Detect which cell encompasses the target text, then output its (x, y) center coordinate. 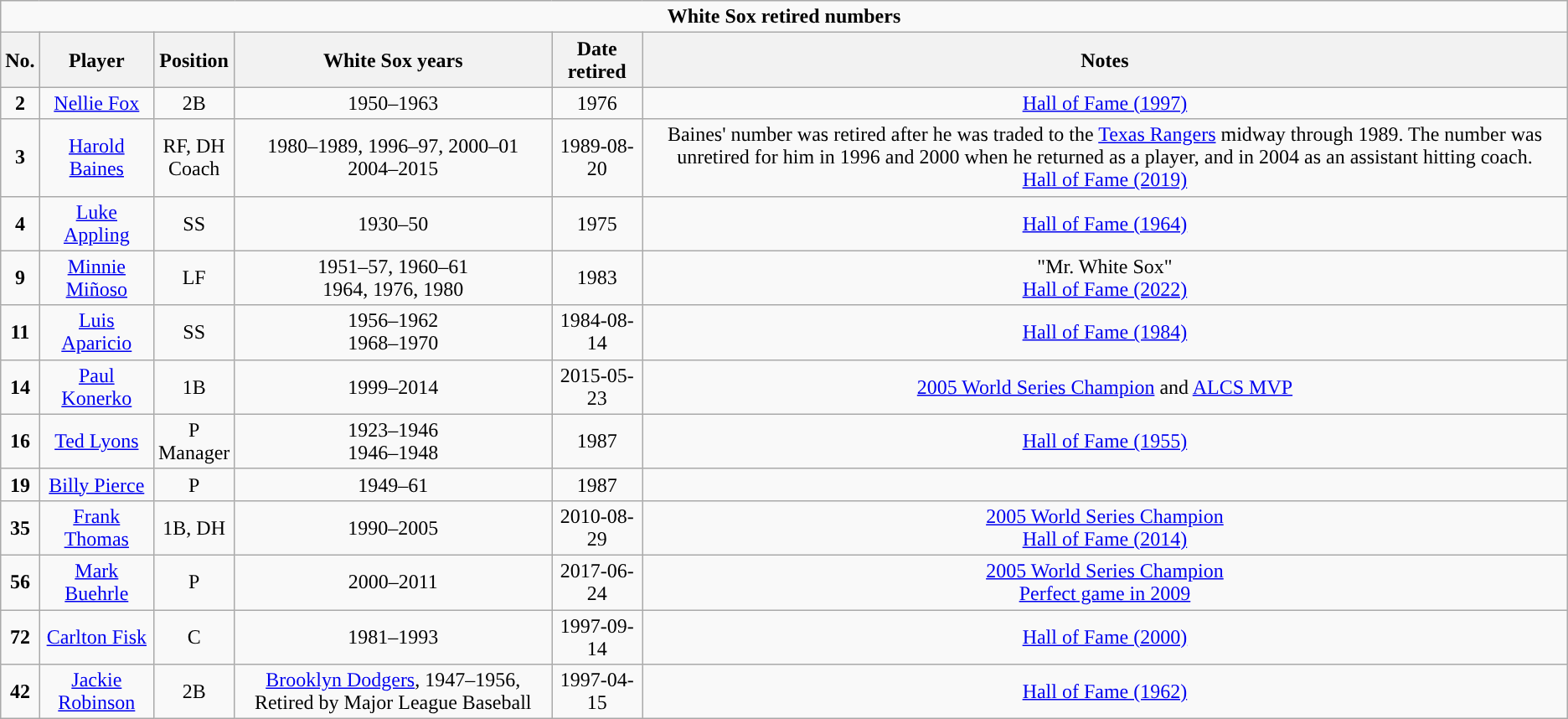
1975 (597, 223)
Billy Pierce (96, 484)
Minnie Miñoso (96, 278)
1B (193, 387)
16 (20, 441)
1983 (597, 278)
1997-04-15 (597, 692)
Hall of Fame (1984) (1106, 332)
Luke Appling (96, 223)
"Mr. White Sox"Hall of Fame (2022) (1106, 278)
3 (20, 158)
Nellie Fox (96, 103)
Hall of Fame (1962) (1106, 692)
1923–19461946–1948 (394, 441)
2005 World Series ChampionPerfect game in 2009 (1106, 582)
1989-08-20 (597, 158)
Player (96, 60)
1990–2005 (394, 528)
Harold Baines (96, 158)
Position (193, 60)
1950–1963 (394, 103)
Jackie Robinson (96, 692)
PManager (193, 441)
2005 World Series ChampionHall of Fame (2014) (1106, 528)
2010-08-29 (597, 528)
Mark Buehrle (96, 582)
35 (20, 528)
1976 (597, 103)
1999–2014 (394, 387)
1980–1989, 1996–97, 2000–012004–2015 (394, 158)
White Sox years (394, 60)
9 (20, 278)
LF (193, 278)
Hall of Fame (1955) (1106, 441)
Ted Lyons (96, 441)
Carlton Fisk (96, 637)
Date retired (597, 60)
1949–61 (394, 484)
2015-05-23 (597, 387)
72 (20, 637)
42 (20, 692)
Luis Aparicio (96, 332)
19 (20, 484)
14 (20, 387)
Hall of Fame (1997) (1106, 103)
Hall of Fame (2000) (1106, 637)
11 (20, 332)
Notes (1106, 60)
White Sox retired numbers (784, 17)
4 (20, 223)
No. (20, 60)
1B, DH (193, 528)
2017-06-24 (597, 582)
2 (20, 103)
56 (20, 582)
Frank Thomas (96, 528)
1930–50 (394, 223)
1951–57, 1960–611964, 1976, 1980 (394, 278)
Paul Konerko (96, 387)
2000–2011 (394, 582)
RF, DHCoach (193, 158)
1984-08-14 (597, 332)
1997-09-14 (597, 637)
Hall of Fame (1964) (1106, 223)
C (193, 637)
Brooklyn Dodgers, 1947–1956, Retired by Major League Baseball (394, 692)
2005 World Series Champion and ALCS MVP (1106, 387)
1956–19621968–1970 (394, 332)
1981–1993 (394, 637)
